Output the (X, Y) coordinate of the center of the cell containing the given text.  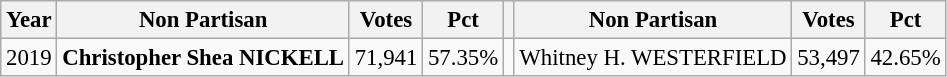
57.35% (464, 58)
Year (29, 20)
Christopher Shea NICKELL (203, 58)
71,941 (386, 58)
2019 (29, 58)
Whitney H. WESTERFIELD (653, 58)
53,497 (828, 58)
42.65% (906, 58)
